Capture the cell that displays the provided text and extract its (X, Y) central coordinate. 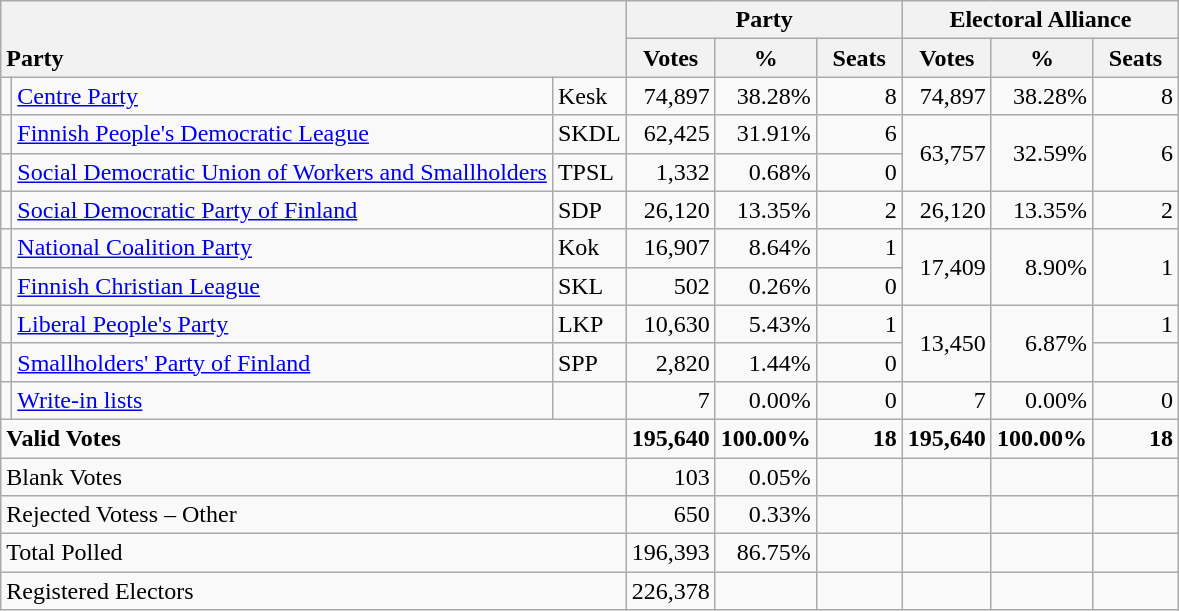
13,450 (946, 343)
0.26% (766, 286)
Liberal People's Party (282, 324)
1,332 (670, 172)
Rejected Votess – Other (314, 515)
10,630 (670, 324)
National Coalition Party (282, 248)
31.91% (766, 134)
Smallholders' Party of Finland (282, 362)
6.87% (1042, 343)
Registered Electors (314, 591)
Finnish People's Democratic League (282, 134)
8.90% (1042, 267)
16,907 (670, 248)
SPP (589, 362)
2,820 (670, 362)
Blank Votes (314, 477)
Valid Votes (314, 438)
0.05% (766, 477)
Kesk (589, 96)
TPSL (589, 172)
SDP (589, 210)
Write-in lists (282, 400)
LKP (589, 324)
17,409 (946, 267)
Finnish Christian League (282, 286)
86.75% (766, 553)
Electoral Alliance (1040, 20)
SKDL (589, 134)
502 (670, 286)
8.64% (766, 248)
0.33% (766, 515)
196,393 (670, 553)
Centre Party (282, 96)
103 (670, 477)
Social Democratic Party of Finland (282, 210)
Social Democratic Union of Workers and Smallholders (282, 172)
62,425 (670, 134)
5.43% (766, 324)
Kok (589, 248)
32.59% (1042, 153)
0.68% (766, 172)
226,378 (670, 591)
SKL (589, 286)
63,757 (946, 153)
1.44% (766, 362)
Total Polled (314, 553)
650 (670, 515)
